Determine the [x, y] coordinate at the center of the cell enclosing the given text.  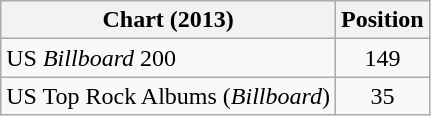
35 [383, 96]
Chart (2013) [168, 20]
US Top Rock Albums (Billboard) [168, 96]
Position [383, 20]
US Billboard 200 [168, 58]
149 [383, 58]
